Detect which cell encompasses the target text, then output its [x, y] center coordinate. 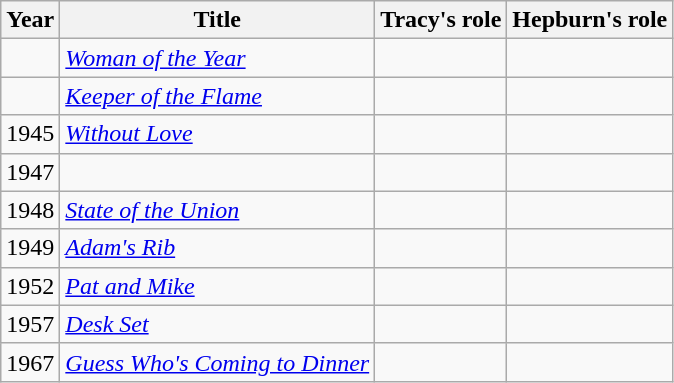
1947 [30, 172]
Hepburn's role [590, 20]
Without Love [218, 134]
1945 [30, 134]
Keeper of the Flame [218, 96]
Tracy's role [441, 20]
Year [30, 20]
1949 [30, 248]
1967 [30, 362]
1957 [30, 324]
Guess Who's Coming to Dinner [218, 362]
Adam's Rib [218, 248]
Pat and Mike [218, 286]
Desk Set [218, 324]
Title [218, 20]
State of the Union [218, 210]
1948 [30, 210]
Woman of the Year [218, 58]
1952 [30, 286]
